Detect which cell encompasses the target text, then output its [x, y] center coordinate. 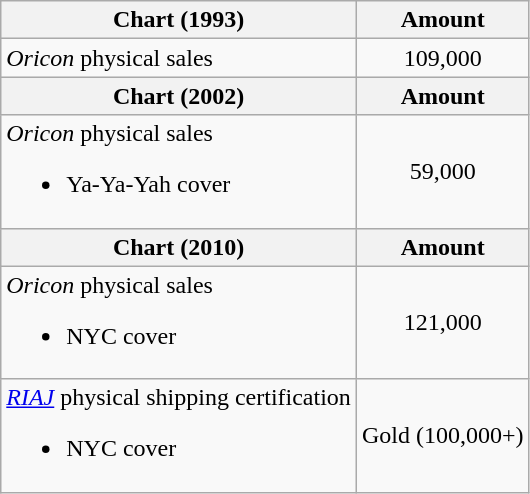
Chart (1993) [179, 20]
121,000 [442, 322]
59,000 [442, 172]
Oricon physical salesNYC cover [179, 322]
109,000 [442, 58]
Chart (2010) [179, 247]
Chart (2002) [179, 96]
Gold (100,000+) [442, 436]
Oricon physical sales [179, 58]
RIAJ physical shipping certificationNYC cover [179, 436]
Oricon physical salesYa-Ya-Yah cover [179, 172]
